For the text-containing cell, return its midpoint in [x, y] coordinate format. 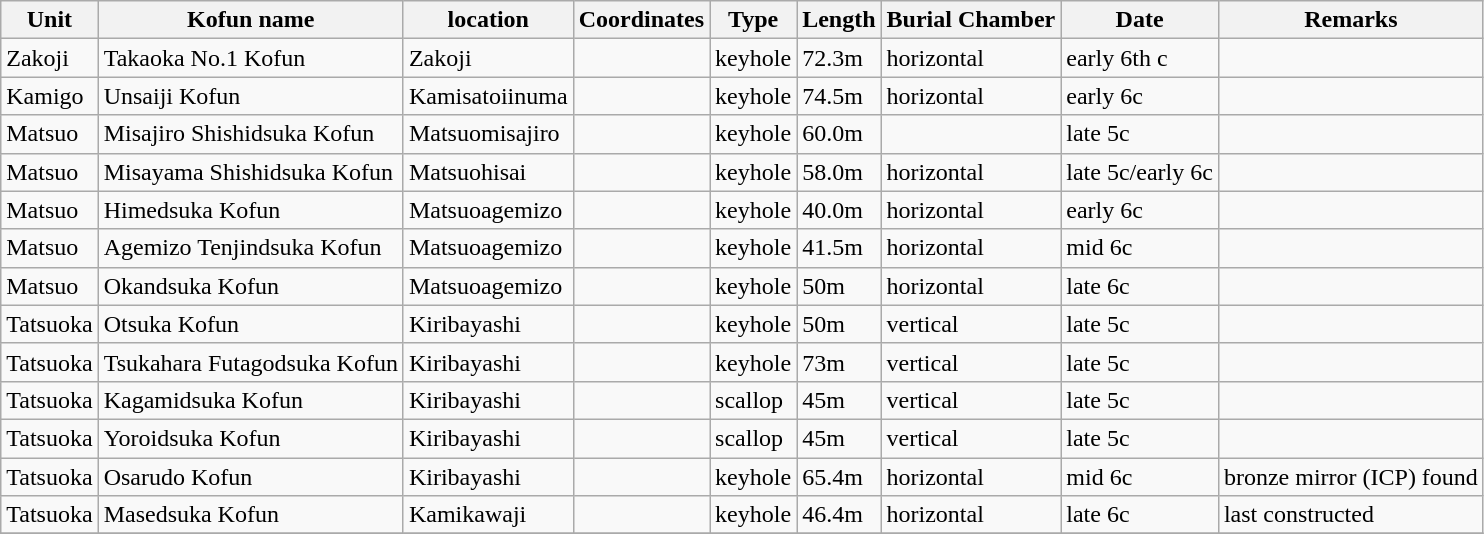
Takaoka No.1 Kofun [250, 58]
Kofun name [250, 20]
Kagamidsuka Kofun [250, 400]
72.3m [839, 58]
late 5c/early 6c [1140, 172]
Type [754, 20]
Okandsuka Kofun [250, 286]
46.4m [839, 515]
74.5m [839, 96]
Remarks [1350, 20]
Unsaiji Kofun [250, 96]
Date [1140, 20]
Misayama Shishidsuka Kofun [250, 172]
Osarudo Kofun [250, 477]
Tsukahara Futagodsuka Kofun [250, 362]
Matsuomisajiro [488, 134]
Matsuohisai [488, 172]
early 6th c [1140, 58]
Masedsuka Kofun [250, 515]
Misajiro Shishidsuka Kofun [250, 134]
58.0m [839, 172]
Yoroidsuka Kofun [250, 438]
Kamikawaji [488, 515]
Kamisatoiinuma [488, 96]
bronze mirror (ICP) found [1350, 477]
41.5m [839, 248]
60.0m [839, 134]
Agemizo Tenjindsuka Kofun [250, 248]
Kamigo [50, 96]
40.0m [839, 210]
73m [839, 362]
Unit [50, 20]
location [488, 20]
65.4m [839, 477]
Coordinates [641, 20]
Length [839, 20]
Himedsuka Kofun [250, 210]
last constructed [1350, 515]
Burial Chamber [971, 20]
Otsuka Kofun [250, 324]
